Locate the cell with the specified text and output its [X, Y] center coordinate. 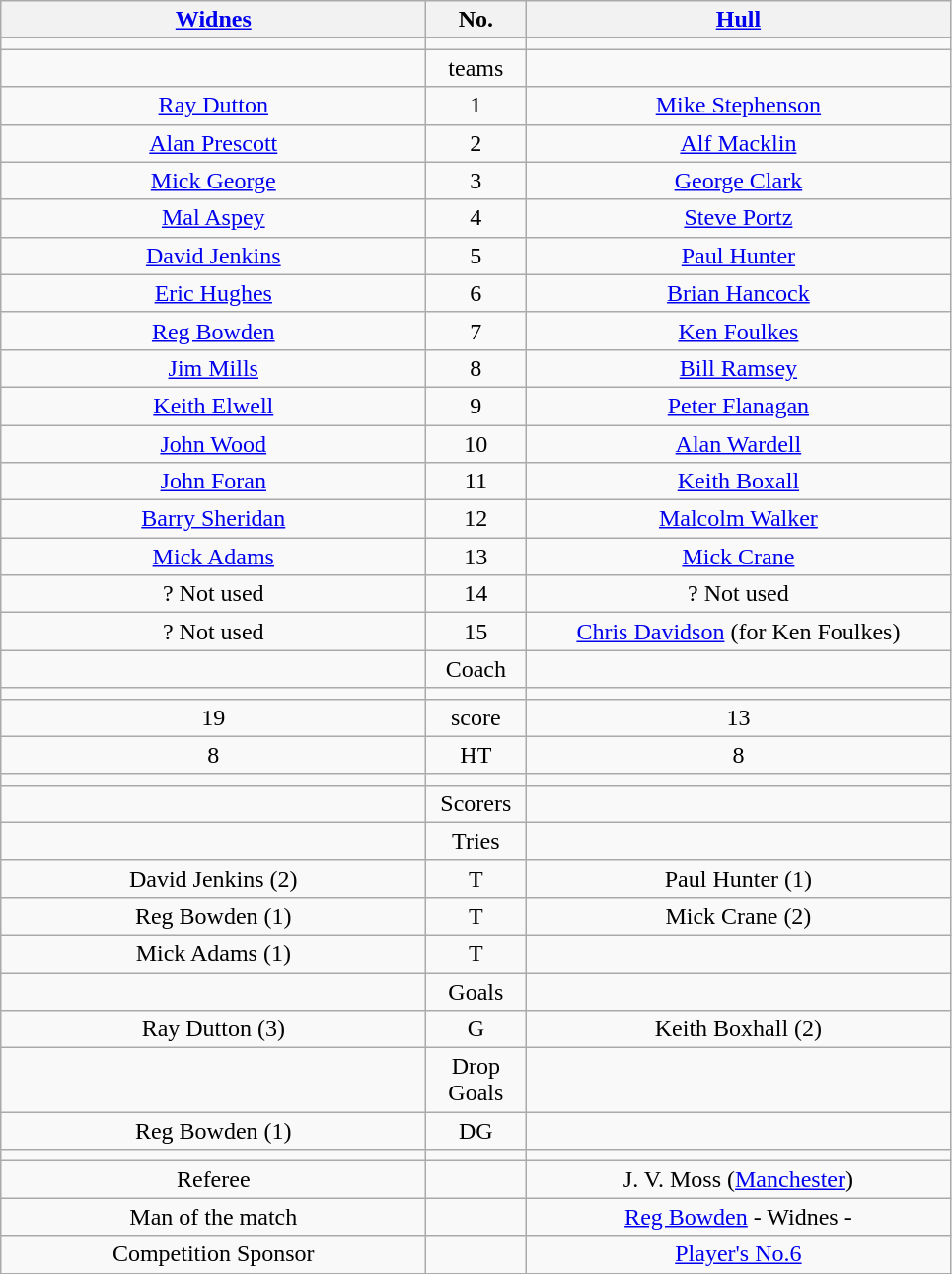
Ken Foulkes [738, 331]
J. V. Moss (Manchester) [738, 1179]
Paul Hunter [738, 256]
Reg Bowden [213, 331]
Barry Sheridan [213, 519]
Brian Hancock [738, 293]
Peter Flanagan [738, 406]
4 [476, 218]
teams [476, 68]
Drop Goals [476, 1080]
Jim Mills [213, 368]
Man of the match [213, 1217]
3 [476, 181]
Referee [213, 1179]
DG [476, 1131]
Mal Aspey [213, 218]
Steve Portz [738, 218]
Scorers [476, 803]
Keith Boxall [738, 482]
12 [476, 519]
14 [476, 594]
Mick Crane (2) [738, 916]
Malcolm Walker [738, 519]
David Jenkins [213, 256]
6 [476, 293]
Eric Hughes [213, 293]
Chris Davidson (for Ken Foulkes) [738, 632]
Mike Stephenson [738, 106]
Bill Ramsey [738, 368]
Tries [476, 841]
Mick George [213, 181]
Mick Crane [738, 557]
Paul Hunter (1) [738, 878]
HT [476, 755]
Keith Boxhall (2) [738, 1029]
11 [476, 482]
Mick Adams (1) [213, 953]
John Foran [213, 482]
Competition Sponsor [213, 1254]
5 [476, 256]
Ray Dutton [213, 106]
15 [476, 632]
Keith Elwell [213, 406]
John Wood [213, 443]
Goals [476, 992]
10 [476, 443]
David Jenkins (2) [213, 878]
Alan Prescott [213, 143]
9 [476, 406]
George Clark [738, 181]
Player's No.6 [738, 1254]
Widnes [213, 20]
Ray Dutton (3) [213, 1029]
1 [476, 106]
7 [476, 331]
Alf Macklin [738, 143]
2 [476, 143]
score [476, 717]
Coach [476, 669]
Mick Adams [213, 557]
Hull [738, 20]
19 [213, 717]
G [476, 1029]
Reg Bowden - Widnes - [738, 1217]
Alan Wardell [738, 443]
No. [476, 20]
